Return the (X, Y) coordinate for the center point of the cell that contains the specified text.  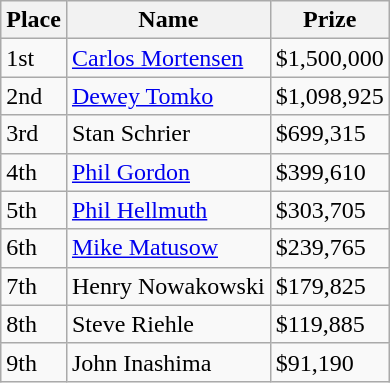
Place (34, 20)
Phil Hellmuth (168, 210)
$399,610 (330, 172)
1st (34, 58)
$1,098,925 (330, 96)
Stan Schrier (168, 134)
John Inashima (168, 362)
$119,885 (330, 324)
2nd (34, 96)
$239,765 (330, 248)
Steve Riehle (168, 324)
Mike Matusow (168, 248)
$303,705 (330, 210)
6th (34, 248)
$91,190 (330, 362)
Dewey Tomko (168, 96)
$1,500,000 (330, 58)
Phil Gordon (168, 172)
8th (34, 324)
7th (34, 286)
Prize (330, 20)
4th (34, 172)
$699,315 (330, 134)
3rd (34, 134)
9th (34, 362)
Name (168, 20)
$179,825 (330, 286)
Carlos Mortensen (168, 58)
5th (34, 210)
Henry Nowakowski (168, 286)
